Return the [x, y] coordinate for the center point of the cell that contains the specified text.  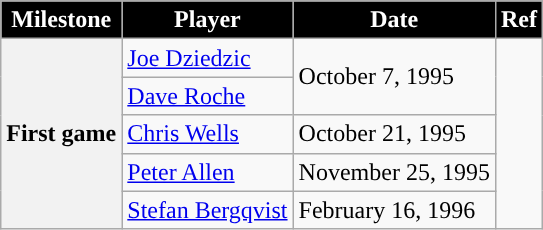
October 7, 1995 [394, 77]
Chris Wells [208, 134]
Milestone [62, 20]
Ref [518, 20]
Stefan Bergqvist [208, 210]
Date [394, 20]
Player [208, 20]
November 25, 1995 [394, 172]
October 21, 1995 [394, 134]
February 16, 1996 [394, 210]
Dave Roche [208, 96]
First game [62, 134]
Peter Allen [208, 172]
Joe Dziedzic [208, 58]
